Detect which cell encompasses the target text, then output its (X, Y) center coordinate. 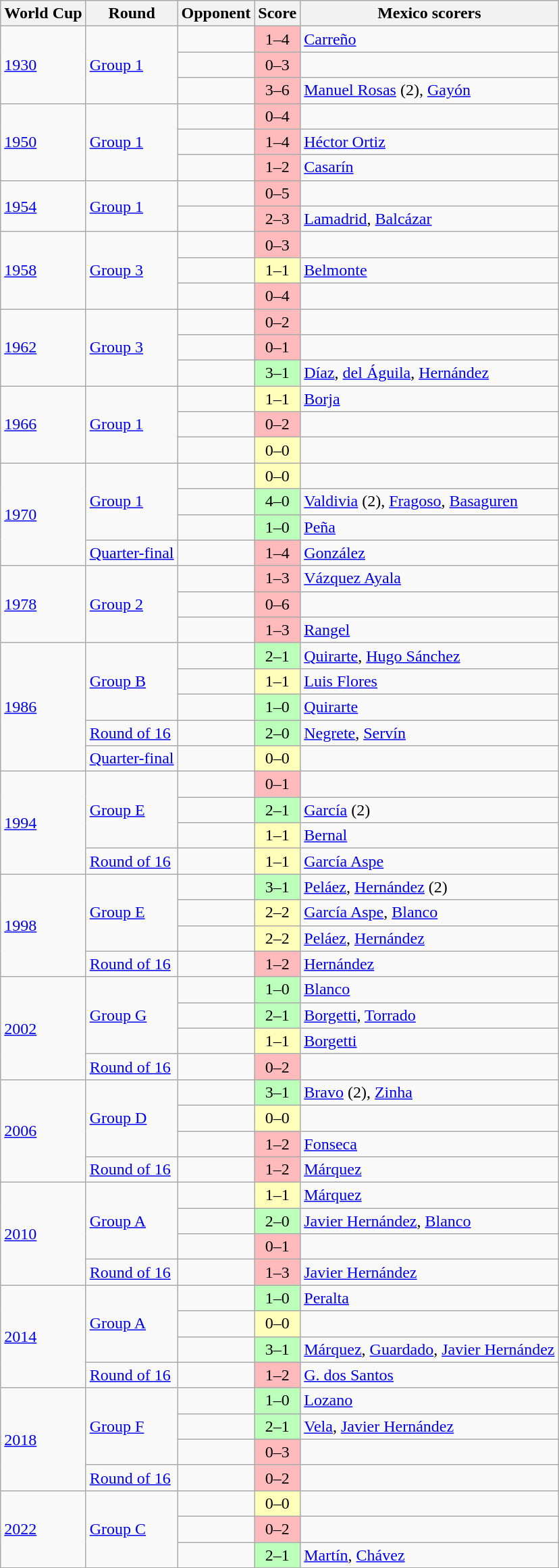
Quirarte, Hugo Sánchez (429, 655)
Peláez, Hernández (429, 938)
Lozano (429, 1401)
Casarín (429, 167)
0–5 (277, 193)
Javier Hernández (429, 1272)
World Cup (43, 13)
1978 (43, 604)
Group F (132, 1426)
Lamadrid, Balcázar (429, 219)
1962 (43, 348)
0–6 (277, 604)
1950 (43, 142)
Luis Flores (429, 681)
1994 (43, 823)
Mexico scorers (429, 13)
Opponent (216, 13)
2–3 (277, 219)
Fonseca (429, 1144)
Héctor Ortiz (429, 142)
2010 (43, 1234)
Belmonte (429, 270)
1954 (43, 206)
Round (132, 13)
Rangel (429, 630)
González (429, 553)
3–6 (277, 90)
Borgetti (429, 1041)
Javier Hernández, Blanco (429, 1221)
1930 (43, 65)
García Aspe, Blanco (429, 913)
Vázquez Ayala (429, 578)
Hernández (429, 964)
Borja (429, 399)
Negrete, Servín (429, 732)
Bravo (2), Zinha (429, 1092)
Borgetti, Torrado (429, 1015)
1998 (43, 925)
Group D (132, 1118)
Group 2 (132, 604)
García (2) (429, 810)
Carreño (429, 39)
Márquez, Guardado, Javier Hernández (429, 1349)
Peralta (429, 1298)
1958 (43, 270)
2014 (43, 1336)
Manuel Rosas (2), Gayón (429, 90)
4–0 (277, 502)
Martín, Chávez (429, 1555)
2002 (43, 1028)
García Aspe (429, 861)
G. dos Santos (429, 1375)
Group G (132, 1015)
Peña (429, 527)
Díaz, del Águila, Hernández (429, 373)
Vela, Javier Hernández (429, 1426)
Group C (132, 1529)
2006 (43, 1131)
Peláez, Hernández (2) (429, 887)
Valdivia (2), Fragoso, Basaguren (429, 502)
Quirarte (429, 707)
Score (277, 13)
Blanco (429, 990)
1986 (43, 707)
2022 (43, 1529)
1970 (43, 514)
Group B (132, 681)
Bernal (429, 836)
2018 (43, 1439)
1966 (43, 425)
